Capture the cell that displays the provided text and extract its [X, Y] central coordinate. 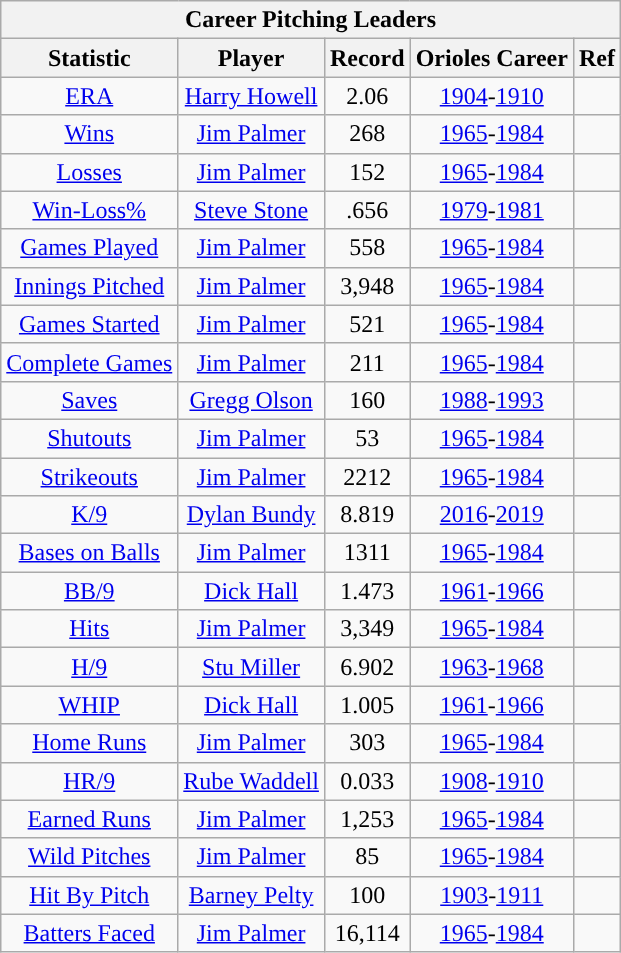
Hits [90, 629]
Gregg Olson [252, 400]
HR/9 [90, 781]
Shutouts [90, 438]
WHIP [90, 705]
Complete Games [90, 362]
Strikeouts [90, 477]
Games Played [90, 248]
0.033 [367, 781]
Barney Pelty [252, 895]
1311 [367, 553]
1.473 [367, 591]
Bases on Balls [90, 553]
Stu Miller [252, 667]
Games Started [90, 324]
1988-1993 [492, 400]
1979-1981 [492, 210]
303 [367, 743]
Dylan Bundy [252, 515]
Hit By Pitch [90, 895]
Harry Howell [252, 96]
Saves [90, 400]
152 [367, 172]
2.06 [367, 96]
Wins [90, 134]
Rube Waddell [252, 781]
.656 [367, 210]
Batters Faced [90, 933]
211 [367, 362]
ERA [90, 96]
268 [367, 134]
Career Pitching Leaders [311, 20]
2212 [367, 477]
Record [367, 58]
521 [367, 324]
Player [252, 58]
3,948 [367, 286]
1908-1910 [492, 781]
1,253 [367, 819]
Steve Stone [252, 210]
Ref [596, 58]
1904-1910 [492, 96]
85 [367, 857]
BB/9 [90, 591]
558 [367, 248]
Win-Loss% [90, 210]
8.819 [367, 515]
100 [367, 895]
1963-1968 [492, 667]
160 [367, 400]
1903-1911 [492, 895]
6.902 [367, 667]
Home Runs [90, 743]
2016-2019 [492, 515]
Innings Pitched [90, 286]
Wild Pitches [90, 857]
Earned Runs [90, 819]
Orioles Career [492, 58]
53 [367, 438]
Losses [90, 172]
Statistic [90, 58]
16,114 [367, 933]
1.005 [367, 705]
3,349 [367, 629]
H/9 [90, 667]
K/9 [90, 515]
